Determine the [x, y] coordinate at the center of the cell enclosing the given text.  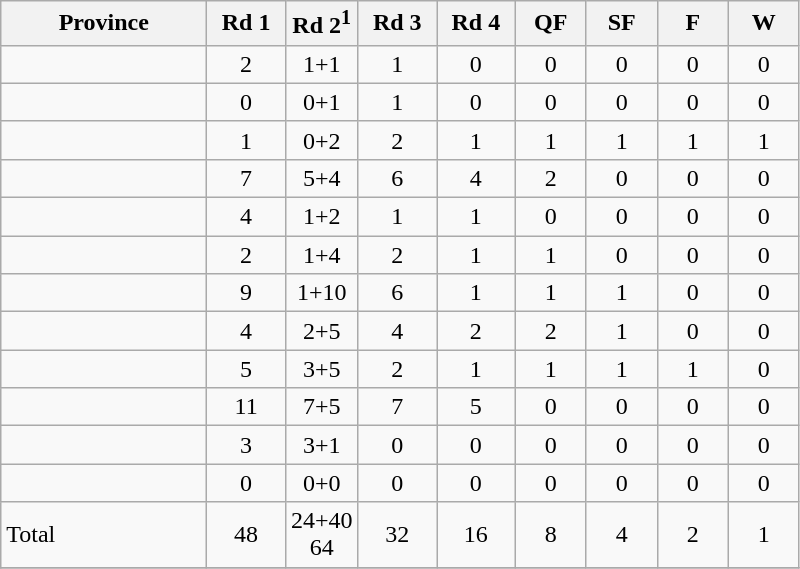
QF [550, 24]
0+0 [322, 483]
3+5 [322, 369]
8 [550, 534]
1+4 [322, 255]
48 [246, 534]
Total [104, 534]
Rd 21 [322, 24]
Rd 4 [476, 24]
1+10 [322, 293]
0+1 [322, 102]
11 [246, 407]
W [764, 24]
F [692, 24]
Rd 1 [246, 24]
1+1 [322, 64]
Rd 3 [398, 24]
7+5 [322, 407]
SF [622, 24]
1+2 [322, 217]
2+5 [322, 331]
5+4 [322, 178]
0+2 [322, 140]
3+1 [322, 445]
32 [398, 534]
3 [246, 445]
16 [476, 534]
Province [104, 24]
9 [246, 293]
24+4064 [322, 534]
